Output the [x, y] coordinate of the center of the cell containing the given text.  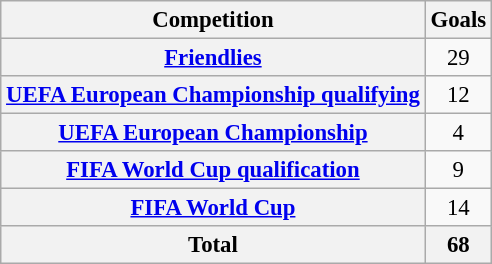
9 [458, 170]
Competition [213, 20]
12 [458, 95]
UEFA European Championship [213, 133]
FIFA World Cup [213, 208]
68 [458, 245]
29 [458, 58]
Total [213, 245]
UEFA European Championship qualifying [213, 95]
4 [458, 133]
FIFA World Cup qualification [213, 170]
Friendlies [213, 58]
14 [458, 208]
Goals [458, 20]
